For the text-containing cell, return its midpoint in (X, Y) coordinate format. 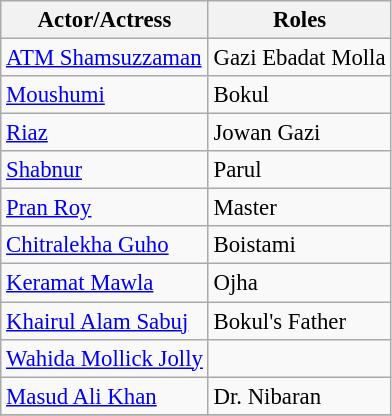
Pran Roy (104, 208)
Bokul (300, 95)
Khairul Alam Sabuj (104, 321)
Roles (300, 20)
Moushumi (104, 95)
Masud Ali Khan (104, 396)
Boistami (300, 245)
Ojha (300, 283)
Gazi Ebadat Molla (300, 58)
Bokul's Father (300, 321)
Riaz (104, 133)
Jowan Gazi (300, 133)
ATM Shamsuzzaman (104, 58)
Shabnur (104, 170)
Wahida Mollick Jolly (104, 358)
Actor/Actress (104, 20)
Dr. Nibaran (300, 396)
Parul (300, 170)
Chitralekha Guho (104, 245)
Master (300, 208)
Keramat Mawla (104, 283)
